Provide the (x, y) coordinate of the cell's center where the given text is located.  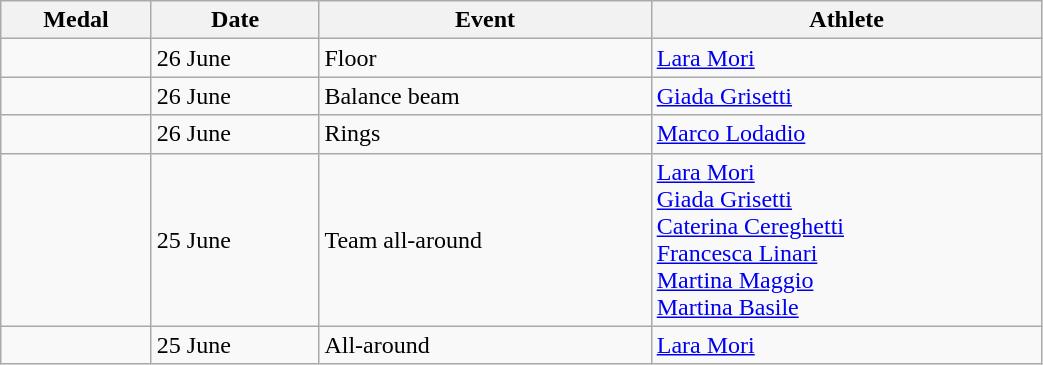
Lara MoriGiada GrisettiCaterina CereghettiFrancesca LinariMartina MaggioMartina Basile (846, 240)
Event (485, 20)
Team all-around (485, 240)
Rings (485, 134)
Medal (76, 20)
Date (235, 20)
Marco Lodadio (846, 134)
Athlete (846, 20)
Balance beam (485, 96)
All-around (485, 345)
Giada Grisetti (846, 96)
Floor (485, 58)
